Extract the (X, Y) coordinate from the center of the cell holding the provided text.  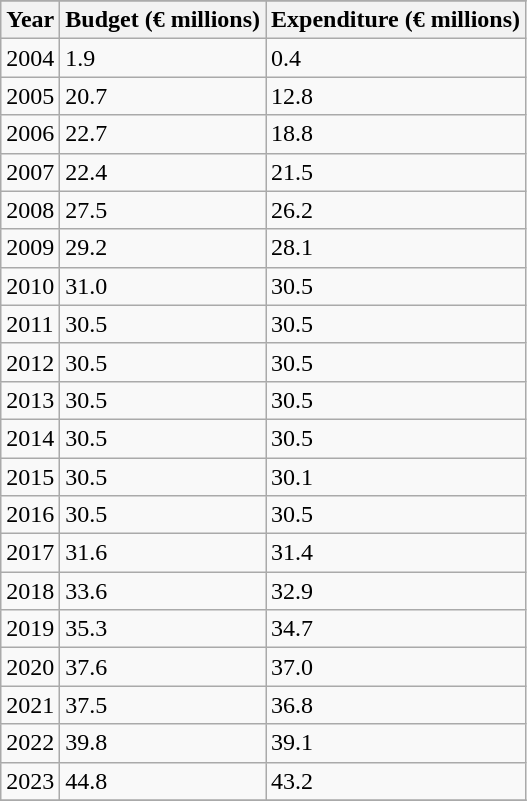
39.1 (396, 743)
Year (30, 20)
21.5 (396, 172)
2006 (30, 134)
36.8 (396, 705)
22.7 (163, 134)
2011 (30, 324)
2007 (30, 172)
2020 (30, 667)
2021 (30, 705)
2004 (30, 58)
18.8 (396, 134)
2008 (30, 210)
Expenditure (€ millions) (396, 20)
2019 (30, 629)
39.8 (163, 743)
27.5 (163, 210)
2023 (30, 781)
2009 (30, 248)
44.8 (163, 781)
20.7 (163, 96)
31.0 (163, 286)
2005 (30, 96)
Budget (€ millions) (163, 20)
2010 (30, 286)
31.6 (163, 553)
32.9 (396, 591)
2013 (30, 400)
2018 (30, 591)
2012 (30, 362)
26.2 (396, 210)
2022 (30, 743)
34.7 (396, 629)
28.1 (396, 248)
2014 (30, 438)
37.6 (163, 667)
35.3 (163, 629)
12.8 (396, 96)
43.2 (396, 781)
2015 (30, 477)
22.4 (163, 172)
37.5 (163, 705)
33.6 (163, 591)
2016 (30, 515)
31.4 (396, 553)
1.9 (163, 58)
0.4 (396, 58)
29.2 (163, 248)
37.0 (396, 667)
30.1 (396, 477)
2017 (30, 553)
